Pinpoint the cell where the given text exists, returning its [X, Y] midpoint coordinate. 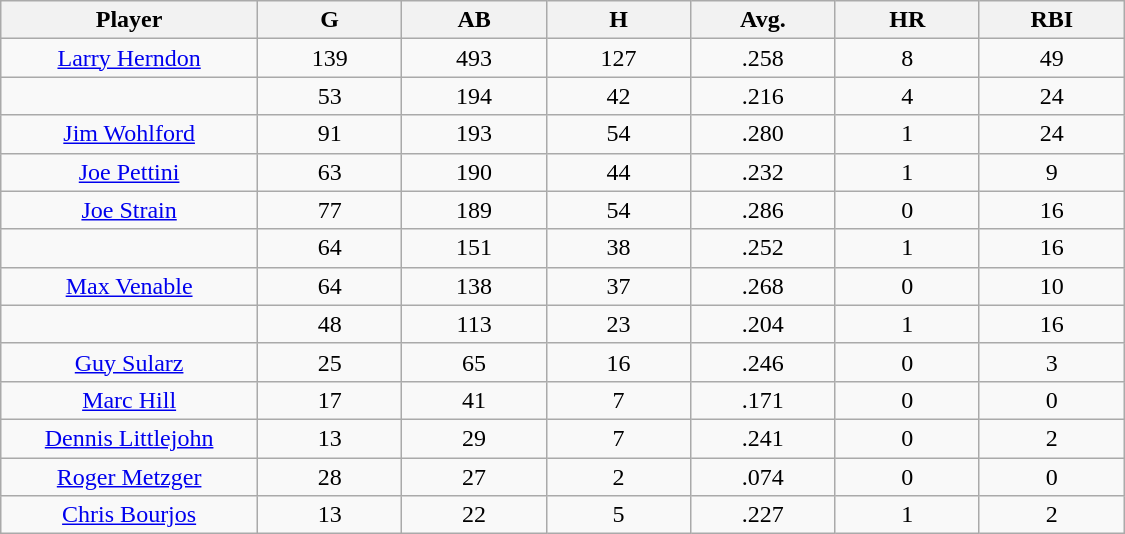
Larry Herndon [130, 58]
.252 [763, 248]
493 [474, 58]
65 [474, 362]
4 [907, 96]
44 [618, 172]
Roger Metzger [130, 477]
Player [130, 20]
49 [1052, 58]
190 [474, 172]
.268 [763, 286]
Joe Strain [130, 210]
Joe Pettini [130, 172]
.246 [763, 362]
8 [907, 58]
3 [1052, 362]
17 [329, 400]
.074 [763, 477]
HR [907, 20]
.232 [763, 172]
37 [618, 286]
H [618, 20]
194 [474, 96]
G [329, 20]
.258 [763, 58]
Marc Hill [130, 400]
42 [618, 96]
Chris Bourjos [130, 515]
22 [474, 515]
48 [329, 324]
.171 [763, 400]
27 [474, 477]
9 [1052, 172]
.280 [763, 134]
AB [474, 20]
127 [618, 58]
.204 [763, 324]
25 [329, 362]
113 [474, 324]
193 [474, 134]
139 [329, 58]
189 [474, 210]
28 [329, 477]
Guy Sularz [130, 362]
Dennis Littlejohn [130, 438]
Max Venable [130, 286]
29 [474, 438]
.216 [763, 96]
63 [329, 172]
.286 [763, 210]
.241 [763, 438]
53 [329, 96]
41 [474, 400]
38 [618, 248]
91 [329, 134]
.227 [763, 515]
Jim Wohlford [130, 134]
10 [1052, 286]
Avg. [763, 20]
RBI [1052, 20]
138 [474, 286]
151 [474, 248]
23 [618, 324]
77 [329, 210]
5 [618, 515]
